Pinpoint the cell where the given text exists, returning its (x, y) midpoint coordinate. 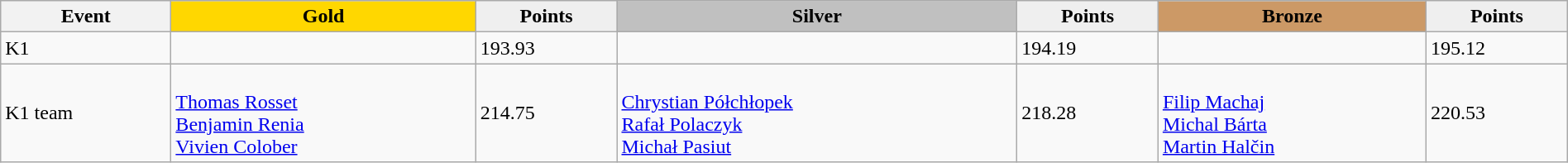
Event (86, 17)
214.75 (546, 113)
193.93 (546, 48)
Thomas RossetBenjamin ReniaVivien Colober (323, 113)
Gold (323, 17)
218.28 (1088, 113)
K1 team (86, 113)
Chrystian PółchłopekRafał PolaczykMichał Pasiut (817, 113)
Silver (817, 17)
Bronze (1292, 17)
194.19 (1088, 48)
K1 (86, 48)
Filip MachajMichal BártaMartin Halčin (1292, 113)
195.12 (1497, 48)
220.53 (1497, 113)
